Output the (x, y) coordinate of the center of the cell containing the given text.  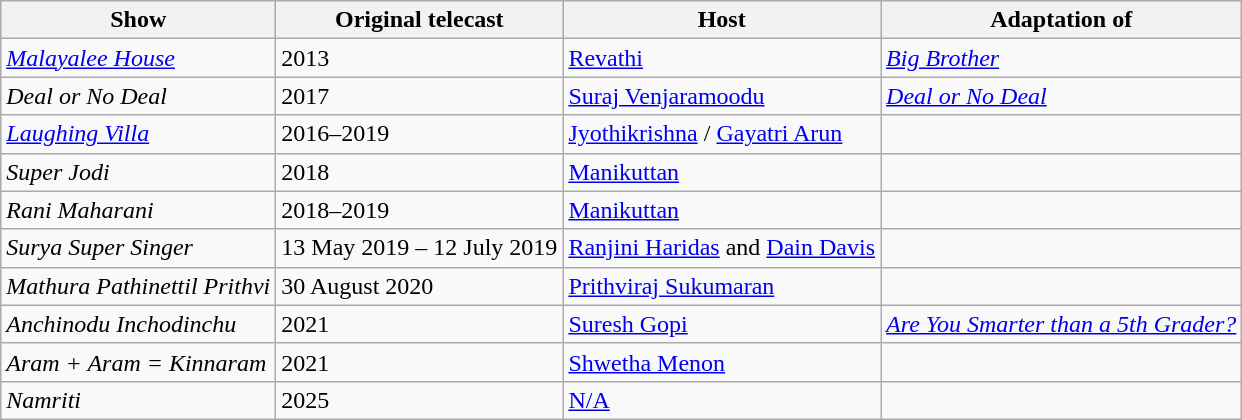
2018 (420, 172)
Big Brother (1062, 58)
Show (138, 20)
Mathura Pathinettil Prithvi (138, 286)
2013 (420, 58)
Original telecast (420, 20)
Ranjini Haridas and Dain Davis (722, 248)
N/A (722, 400)
Laughing Villa (138, 134)
2017 (420, 96)
2025 (420, 400)
Host (722, 20)
Surya Super Singer (138, 248)
Anchinodu Inchodinchu (138, 324)
13 May 2019 – 12 July 2019 (420, 248)
Prithviraj Sukumaran (722, 286)
2018–2019 (420, 210)
Shwetha Menon (722, 362)
30 August 2020 (420, 286)
Malayalee House (138, 58)
Jyothikrishna / Gayatri Arun (722, 134)
Are You Smarter than a 5th Grader? (1062, 324)
Suresh Gopi (722, 324)
Rani Maharani (138, 210)
Super Jodi (138, 172)
Namriti (138, 400)
Revathi (722, 58)
Suraj Venjaramoodu (722, 96)
Aram + Aram = Kinnaram (138, 362)
Adaptation of (1062, 20)
2016–2019 (420, 134)
